Capture the cell that displays the provided text and extract its (X, Y) central coordinate. 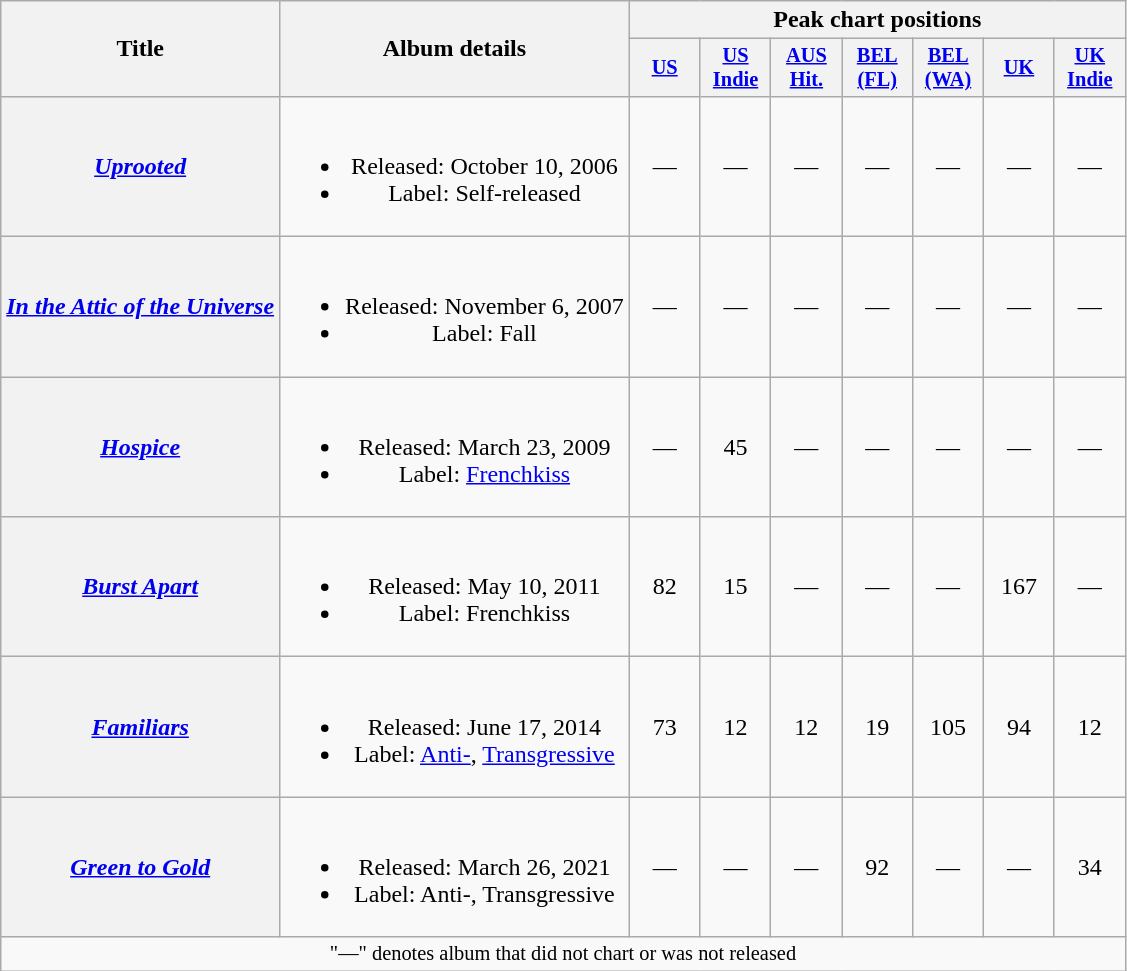
US Indie (736, 68)
15 (736, 587)
Peak chart positions (877, 20)
Uprooted (140, 166)
Released: June 17, 2014Label: Anti-, Transgressive (455, 727)
Title (140, 49)
94 (1020, 727)
AUSHit. (806, 68)
US (664, 68)
92 (878, 867)
167 (1020, 587)
"—" denotes album that did not chart or was not released (563, 954)
BEL(FL) (878, 68)
In the Attic of the Universe (140, 307)
Hospice (140, 447)
Familiars (140, 727)
Album details (455, 49)
34 (1090, 867)
Released: March 23, 2009Label: Frenchkiss (455, 447)
BEL(WA) (948, 68)
Released: October 10, 2006Label: Self-released (455, 166)
45 (736, 447)
Green to Gold (140, 867)
Released: May 10, 2011Label: Frenchkiss (455, 587)
Released: November 6, 2007Label: Fall (455, 307)
82 (664, 587)
73 (664, 727)
Released: March 26, 2021Label: Anti-, Transgressive (455, 867)
105 (948, 727)
UK (1020, 68)
Burst Apart (140, 587)
19 (878, 727)
UKIndie (1090, 68)
